Identify which cell holds the provided text, then report its [X, Y] central coordinate. 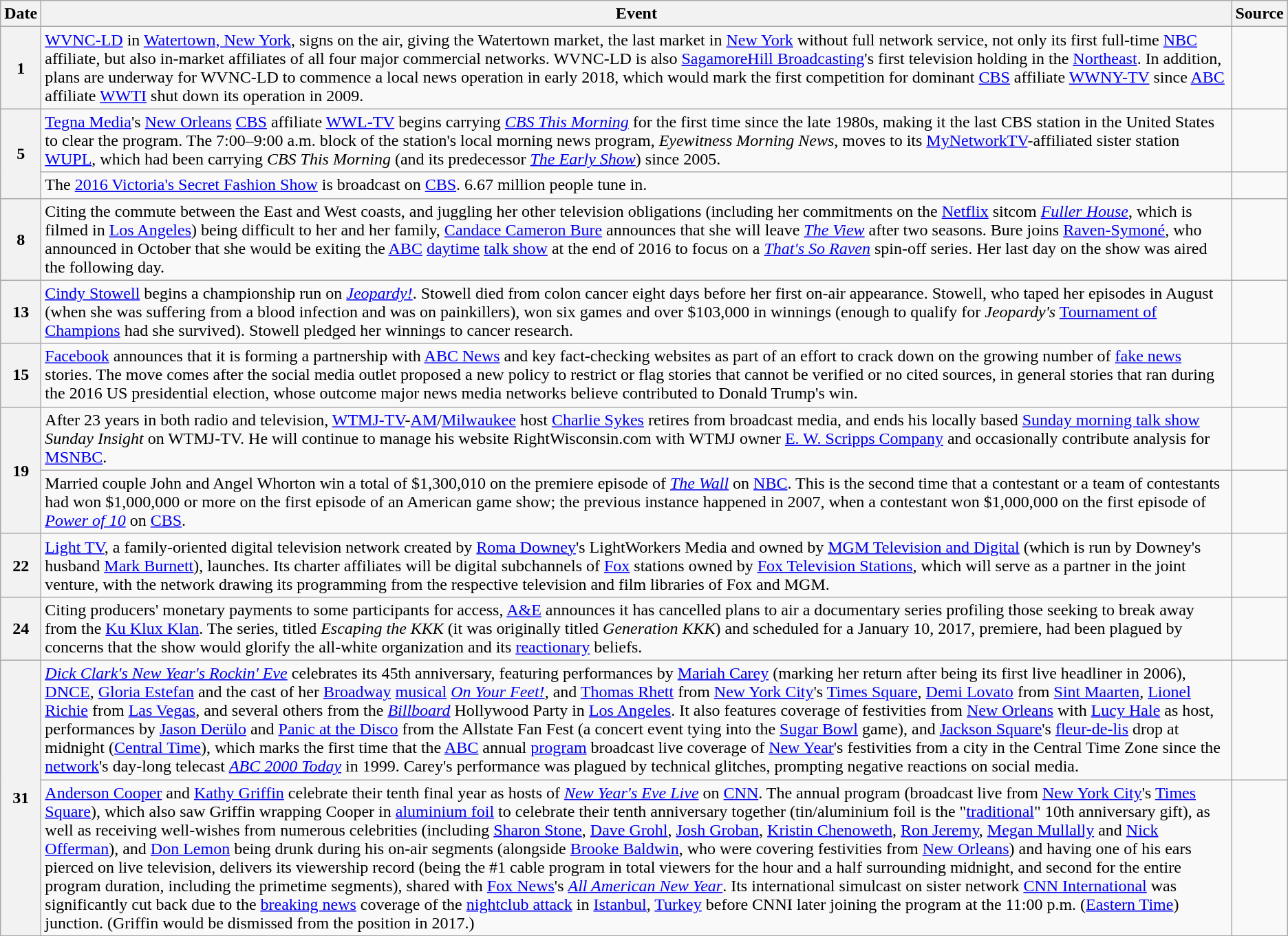
22 [21, 565]
31 [21, 798]
1 [21, 67]
5 [21, 153]
13 [21, 312]
19 [21, 470]
Source [1259, 14]
Event [636, 14]
Date [21, 14]
15 [21, 375]
The 2016 Victoria's Secret Fashion Show is broadcast on CBS. 6.67 million people tune in. [636, 185]
8 [21, 240]
24 [21, 628]
